Return (x, y) of the center of cell containing provided text 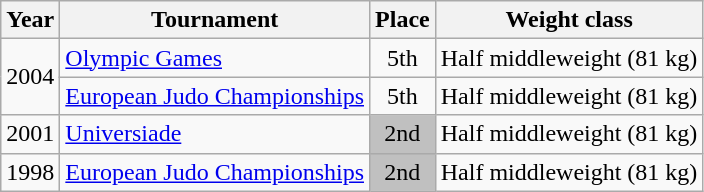
Tournament (215, 20)
Year (30, 20)
Place (403, 20)
Universiade (215, 134)
2001 (30, 134)
Weight class (569, 20)
2004 (30, 77)
Olympic Games (215, 58)
1998 (30, 172)
